Find where the given text appears and provide that cell's center as (x, y) coordinate. 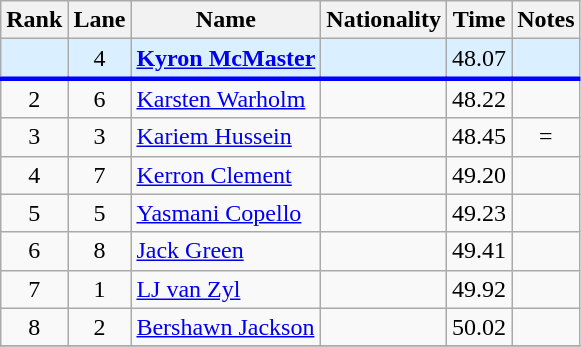
Rank (34, 20)
Jack Green (226, 251)
49.41 (480, 251)
49.92 (480, 289)
Time (480, 20)
Karsten Warholm (226, 98)
Lane (100, 20)
Kyron McMaster (226, 59)
48.22 (480, 98)
Name (226, 20)
Notes (546, 20)
= (546, 137)
50.02 (480, 327)
Kerron Clement (226, 175)
49.23 (480, 213)
LJ van Zyl (226, 289)
48.45 (480, 137)
Kariem Hussein (226, 137)
49.20 (480, 175)
Bershawn Jackson (226, 327)
Yasmani Copello (226, 213)
Nationality (384, 20)
1 (100, 289)
48.07 (480, 59)
